Capture the cell that displays the provided text and extract its (X, Y) central coordinate. 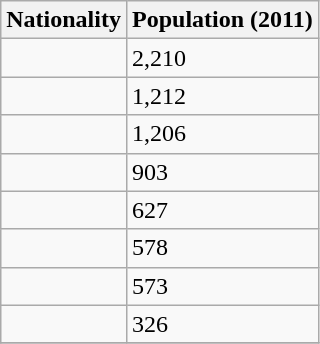
326 (222, 324)
Population (2011) (222, 20)
573 (222, 286)
1,206 (222, 134)
2,210 (222, 58)
Nationality (64, 20)
903 (222, 172)
578 (222, 248)
1,212 (222, 96)
627 (222, 210)
